Scan for the cell matching the given text and deliver its [x, y] coordinate at center. 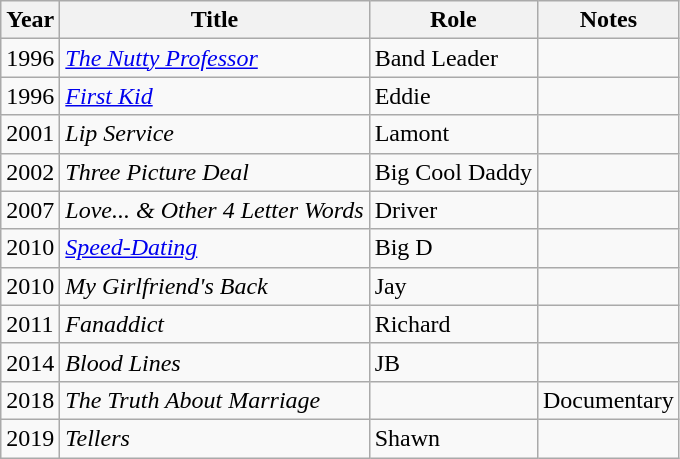
First Kid [214, 96]
2014 [30, 362]
Band Leader [453, 58]
2018 [30, 400]
Driver [453, 210]
Fanaddict [214, 324]
Title [214, 20]
Shawn [453, 438]
Three Picture Deal [214, 172]
Big D [453, 248]
2007 [30, 210]
Big Cool Daddy [453, 172]
Love... & Other 4 Letter Words [214, 210]
Blood Lines [214, 362]
Speed-Dating [214, 248]
Year [30, 20]
Jay [453, 286]
2019 [30, 438]
Lamont [453, 134]
Richard [453, 324]
Tellers [214, 438]
Lip Service [214, 134]
The Truth About Marriage [214, 400]
2001 [30, 134]
Documentary [608, 400]
2011 [30, 324]
2002 [30, 172]
Role [453, 20]
My Girlfriend's Back [214, 286]
The Nutty Professor [214, 58]
JB [453, 362]
Eddie [453, 96]
Notes [608, 20]
